Locate the cell with the specified text and output its [x, y] center coordinate. 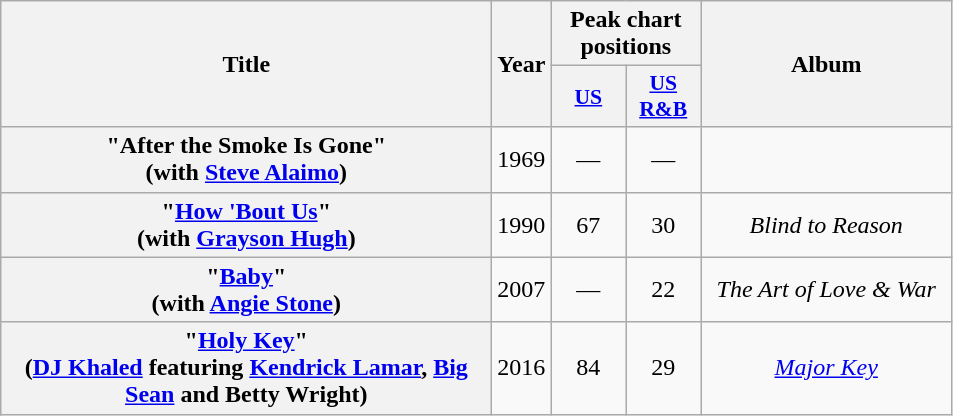
2007 [522, 290]
Year [522, 64]
30 [664, 224]
67 [588, 224]
1990 [522, 224]
2016 [522, 368]
Blind to Reason [826, 224]
Title [246, 64]
Album [826, 64]
"Holy Key"(DJ Khaled featuring Kendrick Lamar, Big Sean and Betty Wright) [246, 368]
84 [588, 368]
Major Key [826, 368]
"How 'Bout Us"(with Grayson Hugh) [246, 224]
US [588, 96]
Peak chart positions [626, 34]
The Art of Love & War [826, 290]
"After the Smoke Is Gone"(with Steve Alaimo) [246, 160]
"Baby"(with Angie Stone) [246, 290]
USR&B [664, 96]
29 [664, 368]
22 [664, 290]
1969 [522, 160]
